Pinpoint the cell where the given text exists, returning its [X, Y] midpoint coordinate. 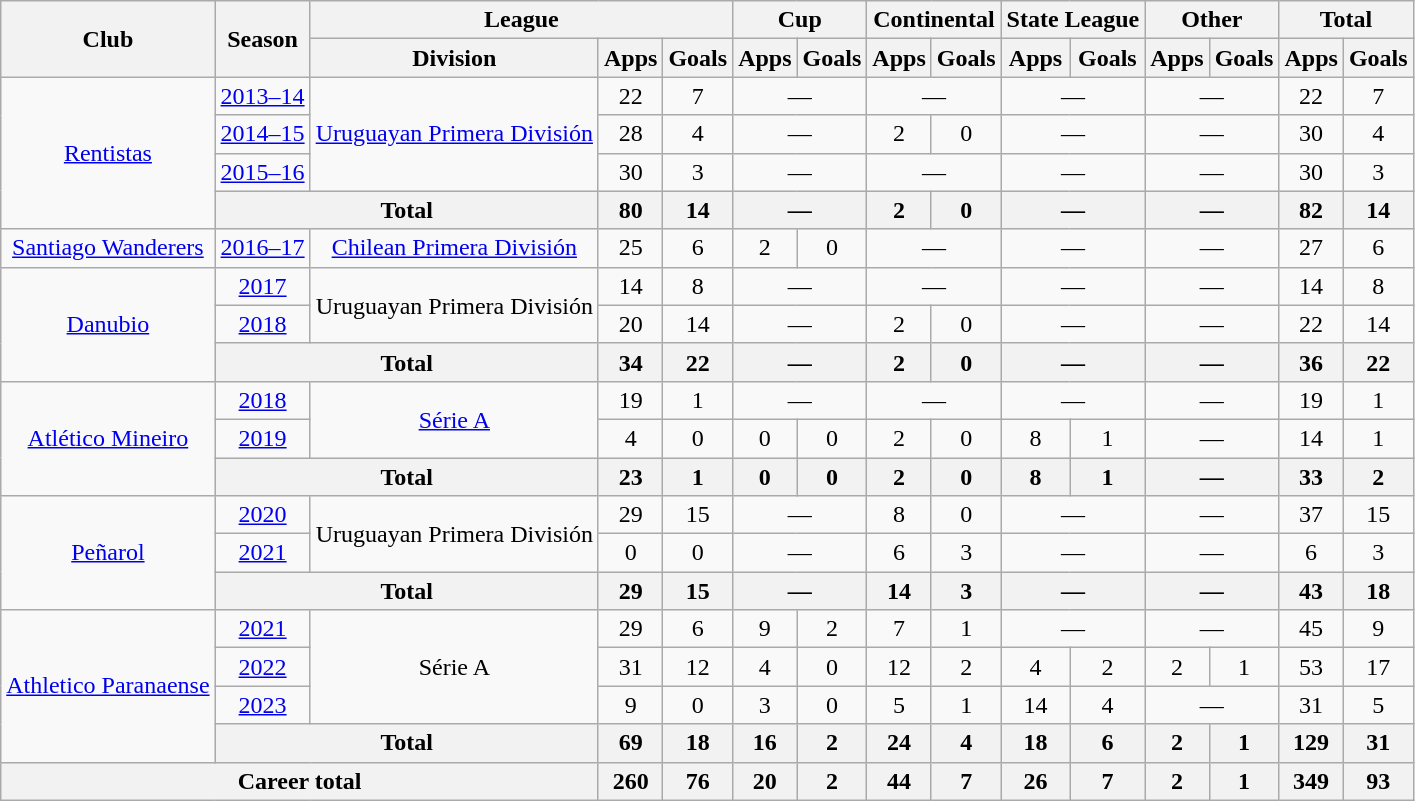
129 [1311, 743]
Season [262, 39]
53 [1311, 667]
2016–17 [262, 248]
36 [1311, 362]
82 [1311, 210]
Career total [300, 781]
25 [630, 248]
Chilean Primera División [454, 248]
16 [765, 743]
League [522, 20]
26 [1036, 781]
Atlético Mineiro [108, 438]
Continental [934, 20]
2022 [262, 667]
2013–14 [262, 96]
349 [1311, 781]
2020 [262, 515]
44 [899, 781]
Division [454, 58]
76 [698, 781]
33 [1311, 477]
Peñarol [108, 553]
23 [630, 477]
24 [899, 743]
45 [1311, 629]
2023 [262, 705]
Rentistas [108, 153]
State League [1073, 20]
2017 [262, 286]
43 [1311, 591]
Athletico Paranaense [108, 686]
2019 [262, 438]
Danubio [108, 324]
37 [1311, 515]
27 [1311, 248]
Santiago Wanderers [108, 248]
Other [1212, 20]
28 [630, 134]
17 [1378, 667]
80 [630, 210]
Cup [800, 20]
2015–16 [262, 172]
260 [630, 781]
93 [1378, 781]
34 [630, 362]
Club [108, 39]
69 [630, 743]
2014–15 [262, 134]
